Provide the [X, Y] coordinate of the cell's center where the given text is located.  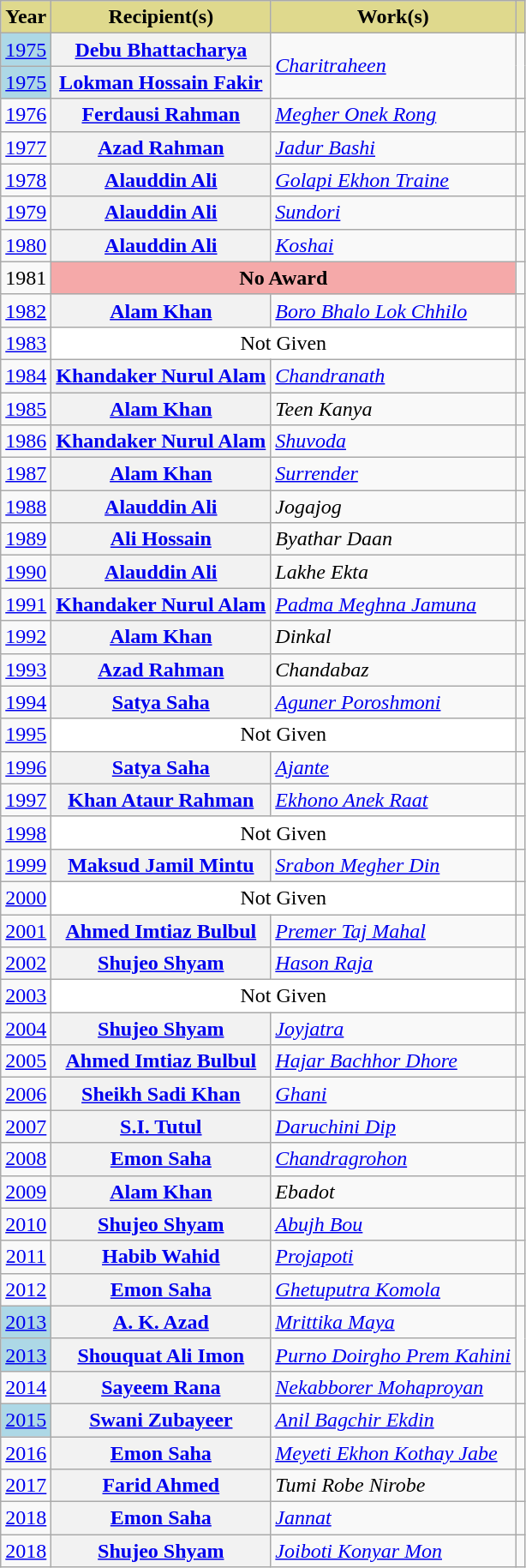
Chandabaz [393, 670]
Padma Meghna Jamuna [393, 604]
Joyjatra [393, 1029]
Joiboti Konyar Mon [393, 1551]
2004 [26, 1029]
Ajante [393, 767]
1997 [26, 800]
S.I. Tutul [161, 1126]
Sundori [393, 213]
Projapoti [393, 1257]
Ali Hossain [161, 539]
Debu Bhattacharya [161, 50]
Charitraheen [393, 66]
1986 [26, 442]
1988 [26, 507]
Jannat [393, 1518]
Lokman Hossain Fakir [161, 82]
Meyeti Ekhon Kothay Jabe [393, 1453]
Teen Kanya [393, 409]
1980 [26, 245]
Dinkal [393, 637]
2003 [26, 996]
Ebadot [393, 1192]
2008 [26, 1159]
2001 [26, 930]
Premer Taj Mahal [393, 930]
1989 [26, 539]
1977 [26, 147]
1976 [26, 115]
Lakhe Ekta [393, 572]
2016 [26, 1453]
Maksud Jamil Mintu [161, 865]
Shuvoda [393, 442]
Work(s) [393, 17]
1998 [26, 832]
1993 [26, 670]
Farid Ahmed [161, 1486]
1987 [26, 474]
2017 [26, 1486]
1979 [26, 213]
2009 [26, 1192]
Purno Doirgho Prem Kahini [393, 1355]
No Award [284, 278]
2012 [26, 1289]
2015 [26, 1420]
1999 [26, 865]
Boro Bhalo Lok Chhilo [393, 310]
Habib Wahid [161, 1257]
Khan Ataur Rahman [161, 800]
Surrender [393, 474]
1982 [26, 310]
Aguner Poroshmoni [393, 702]
1983 [26, 343]
Mrittika Maya [393, 1322]
1985 [26, 409]
Byathar Daan [393, 539]
2006 [26, 1094]
Golapi Ekhon Traine [393, 180]
2014 [26, 1387]
Nekabborer Mohaproyan [393, 1387]
Ekhono Anek Raat [393, 800]
1990 [26, 572]
Year [26, 17]
Megher Onek Rong [393, 115]
Swani Zubayeer [161, 1420]
Sayeem Rana [161, 1387]
1996 [26, 767]
Abujh Bou [393, 1224]
1984 [26, 375]
A. K. Azad [161, 1322]
1991 [26, 604]
Srabon Megher Din [393, 865]
1994 [26, 702]
1978 [26, 180]
Ghetuputra Komola [393, 1289]
1992 [26, 637]
Anil Bagchir Ekdin [393, 1420]
2002 [26, 964]
Ghani [393, 1094]
Tumi Robe Nirobe [393, 1486]
2011 [26, 1257]
Sheikh Sadi Khan [161, 1094]
Shouquat Ali Imon [161, 1355]
2010 [26, 1224]
Daruchini Dip [393, 1126]
2005 [26, 1061]
2007 [26, 1126]
Koshai [393, 245]
Hason Raja [393, 964]
1995 [26, 735]
2000 [26, 898]
Chandranath [393, 375]
Ferdausi Rahman [161, 115]
Jogajog [393, 507]
1981 [26, 278]
Hajar Bachhor Dhore [393, 1061]
Jadur Bashi [393, 147]
Recipient(s) [161, 17]
Chandragrohon [393, 1159]
